Provide the (X, Y) coordinate of the cell's center where the given text is located.  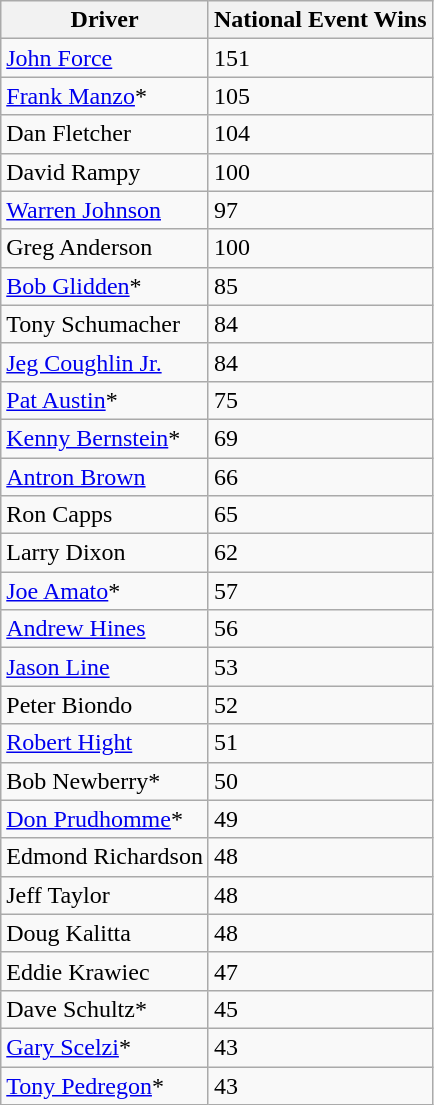
53 (320, 667)
Pat Austin* (105, 400)
Warren Johnson (105, 210)
47 (320, 971)
Bob Newberry* (105, 781)
49 (320, 819)
75 (320, 400)
Antron Brown (105, 477)
52 (320, 705)
57 (320, 591)
Tony Schumacher (105, 324)
104 (320, 134)
Tony Pedregon* (105, 1085)
David Rampy (105, 172)
Driver (105, 20)
Jeff Taylor (105, 895)
Joe Amato* (105, 591)
65 (320, 515)
66 (320, 477)
85 (320, 286)
Larry Dixon (105, 553)
Jason Line (105, 667)
105 (320, 96)
Kenny Bernstein* (105, 438)
Dave Schultz* (105, 1009)
50 (320, 781)
National Event Wins (320, 20)
Edmond Richardson (105, 857)
Robert Hight (105, 743)
62 (320, 553)
Gary Scelzi* (105, 1047)
56 (320, 629)
151 (320, 58)
Eddie Krawiec (105, 971)
Dan Fletcher (105, 134)
51 (320, 743)
Frank Manzo* (105, 96)
97 (320, 210)
John Force (105, 58)
Jeg Coughlin Jr. (105, 362)
69 (320, 438)
Ron Capps (105, 515)
Andrew Hines (105, 629)
Bob Glidden* (105, 286)
Don Prudhomme* (105, 819)
Greg Anderson (105, 248)
Peter Biondo (105, 705)
Doug Kalitta (105, 933)
45 (320, 1009)
